Determine the (x, y) coordinate at the center of the cell enclosing the given text.  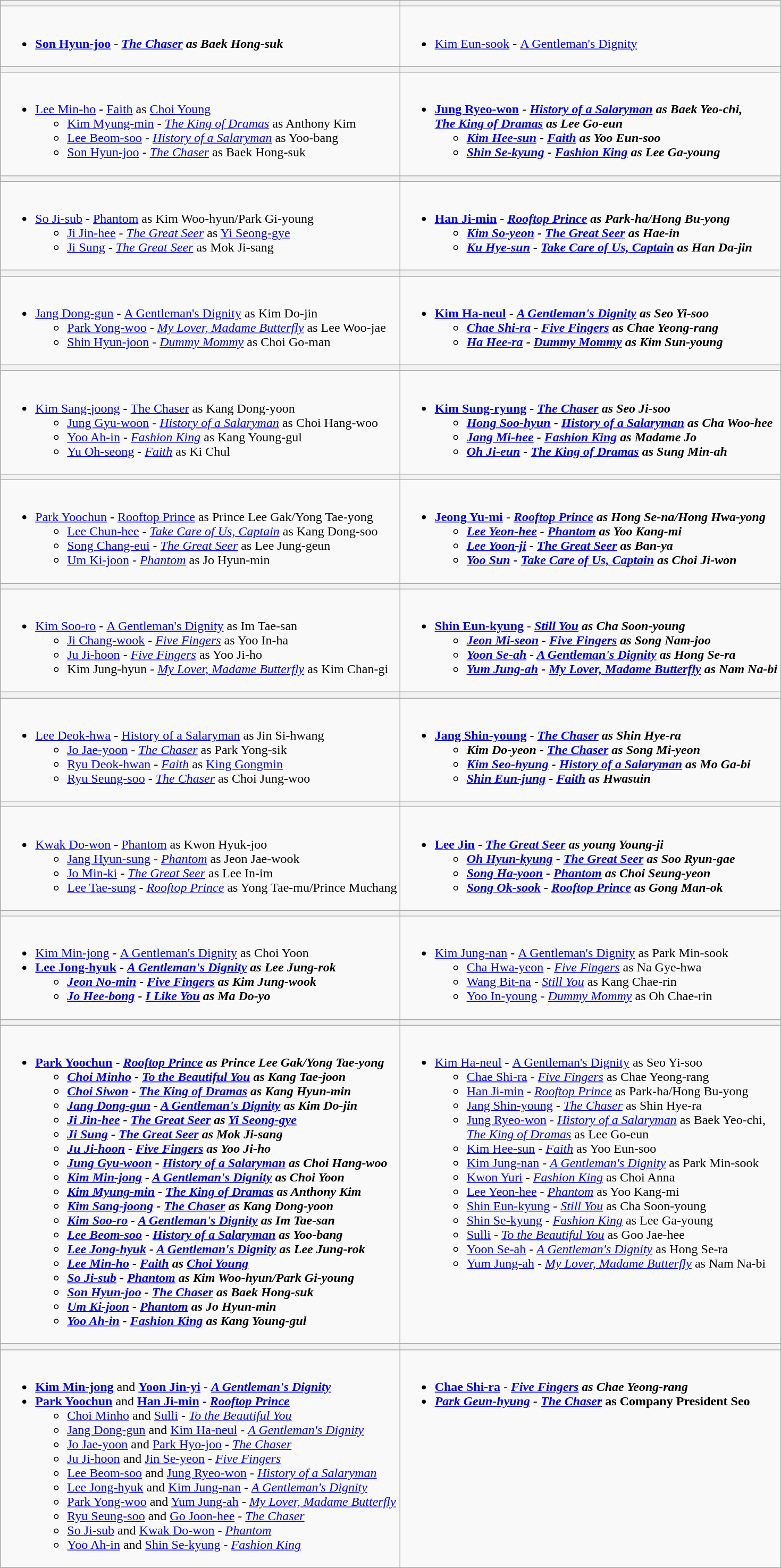
Chae Shi-ra - Five Fingers as Chae Yeong-rangPark Geun-hyung - The Chaser as Company President Seo (590, 1458)
Kim Eun-sook - A Gentleman's Dignity (590, 36)
Son Hyun-joo - The Chaser as Baek Hong-suk (200, 36)
So Ji-sub - Phantom as Kim Woo-hyun/Park Gi-youngJi Jin-hee - The Great Seer as Yi Seong-gyeJi Sung - The Great Seer as Mok Ji-sang (200, 225)
Han Ji-min - Rooftop Prince as Park-ha/Hong Bu-yongKim So-yeon - The Great Seer as Hae-inKu Hye-sun - Take Care of Us, Captain as Han Da-jin (590, 225)
Kim Ha-neul - A Gentleman's Dignity as Seo Yi-sooChae Shi-ra - Five Fingers as Chae Yeong-rangHa Hee-ra - Dummy Mommy as Kim Sun-young (590, 320)
